Detect which cell encompasses the target text, then output its (X, Y) center coordinate. 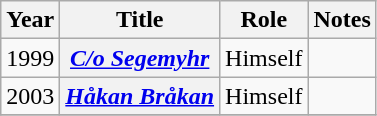
C/o Segemyhr (140, 58)
2003 (30, 96)
1999 (30, 58)
Year (30, 20)
Notes (342, 20)
Title (140, 20)
Håkan Bråkan (140, 96)
Role (264, 20)
